Return the (x, y) coordinate for the center point of the cell that contains the specified text.  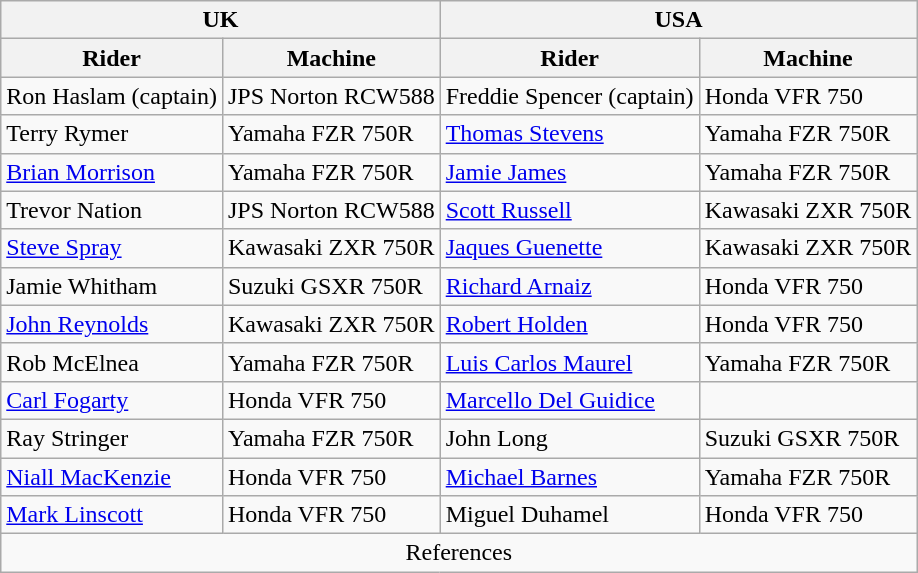
Ron Haslam (captain) (112, 96)
Steve Spray (112, 248)
Miguel Duhamel (570, 515)
Michael Barnes (570, 477)
Trevor Nation (112, 210)
Mark Linscott (112, 515)
Jamie James (570, 172)
Marcello Del Guidice (570, 400)
Scott Russell (570, 210)
Niall MacKenzie (112, 477)
UK (220, 20)
Jamie Whitham (112, 286)
Rob McElnea (112, 362)
Ray Stringer (112, 438)
Terry Rymer (112, 134)
Carl Fogarty (112, 400)
Freddie Spencer (captain) (570, 96)
Richard Arnaiz (570, 286)
Luis Carlos Maurel (570, 362)
John Reynolds (112, 324)
References (459, 553)
Jaques Guenette (570, 248)
Brian Morrison (112, 172)
Robert Holden (570, 324)
Thomas Stevens (570, 134)
USA (678, 20)
John Long (570, 438)
